Detect which cell encompasses the target text, then output its (x, y) center coordinate. 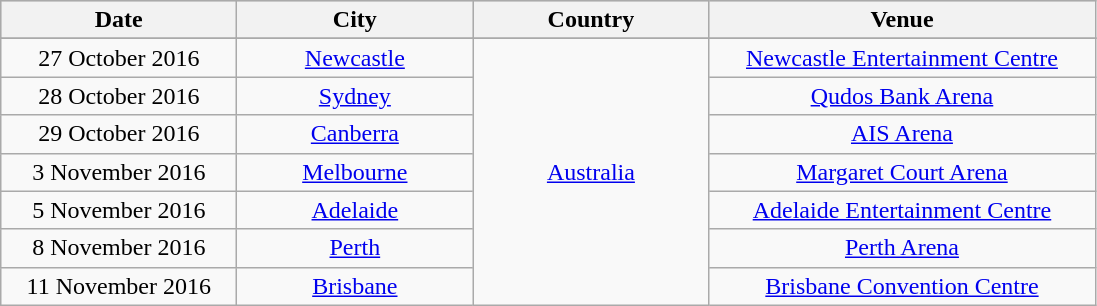
Canberra (355, 134)
Brisbane Convention Centre (902, 286)
5 November 2016 (119, 210)
City (355, 20)
Perth Arena (902, 248)
Qudos Bank Arena (902, 96)
Sydney (355, 96)
Brisbane (355, 286)
3 November 2016 (119, 172)
28 October 2016 (119, 96)
Melbourne (355, 172)
Adelaide (355, 210)
Newcastle Entertainment Centre (902, 58)
11 November 2016 (119, 286)
Adelaide Entertainment Centre (902, 210)
Date (119, 20)
Newcastle (355, 58)
Margaret Court Arena (902, 172)
29 October 2016 (119, 134)
27 October 2016 (119, 58)
Country (591, 20)
8 November 2016 (119, 248)
Perth (355, 248)
Venue (902, 20)
AIS Arena (902, 134)
Australia (591, 172)
